From the cell containing the given text, extract its center point as (X, Y) coordinate. 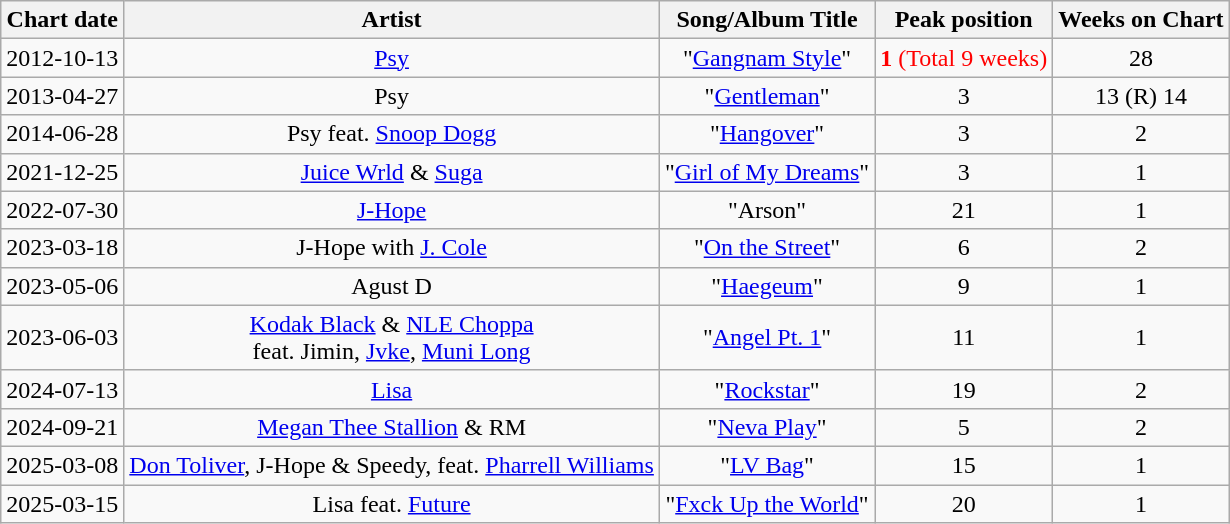
Agust D (392, 286)
"Angel Pt. 1" (766, 338)
"Arson" (766, 210)
2023-05-06 (62, 286)
Psy feat. Snoop Dogg (392, 134)
6 (964, 248)
2024-07-13 (62, 389)
Song/Album Title (766, 20)
13 (R) 14 (1141, 96)
2012-10-13 (62, 58)
"Gentleman" (766, 96)
1 (Total 9 weeks) (964, 58)
Weeks on Chart (1141, 20)
Don Toliver, J-Hope & Speedy, feat. Pharrell Williams (392, 465)
2013-04-27 (62, 96)
Chart date (62, 20)
20 (964, 503)
2022-07-30 (62, 210)
2025-03-08 (62, 465)
"Rockstar" (766, 389)
Peak position (964, 20)
2024-09-21 (62, 427)
"Neva Play" (766, 427)
9 (964, 286)
2014-06-28 (62, 134)
J-Hope (392, 210)
"Haegeum" (766, 286)
"Gangnam Style" (766, 58)
Juice Wrld & Suga (392, 172)
"Hangover" (766, 134)
Lisa (392, 389)
"Girl of My Dreams" (766, 172)
Megan Thee Stallion & RM (392, 427)
28 (1141, 58)
5 (964, 427)
2025-03-15 (62, 503)
Kodak Black & NLE Choppa feat. Jimin, Jvke, Muni Long (392, 338)
Artist (392, 20)
Lisa feat. Future (392, 503)
19 (964, 389)
J-Hope with J. Cole (392, 248)
"On the Street" (766, 248)
2023-06-03 (62, 338)
21 (964, 210)
2023-03-18 (62, 248)
15 (964, 465)
"Fxck Up the World" (766, 503)
2021-12-25 (62, 172)
11 (964, 338)
"LV Bag" (766, 465)
